Provide the (X, Y) coordinate of the cell's center where the given text is located.  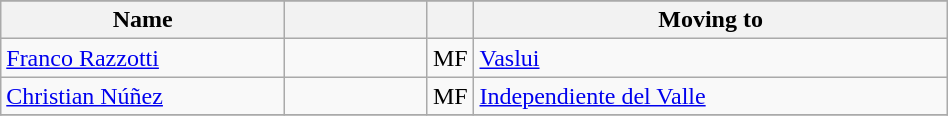
Moving to (710, 20)
Franco Razzotti (143, 58)
Independiente del Valle (710, 96)
Name (143, 20)
Christian Núñez (143, 96)
Vaslui (710, 58)
